For the text-containing cell, return its midpoint in (X, Y) coordinate format. 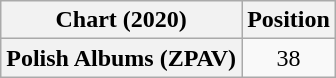
Chart (2020) (122, 20)
38 (289, 58)
Position (289, 20)
Polish Albums (ZPAV) (122, 58)
